Determine the (x, y) coordinate at the center of the cell enclosing the given text.  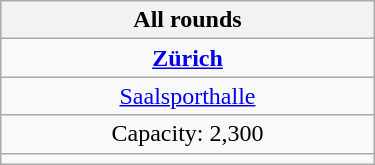
All rounds (188, 20)
Capacity: 2,300 (188, 134)
Zürich (188, 58)
Saalsporthalle (188, 96)
